Locate the cell with the specified text and output its (x, y) center coordinate. 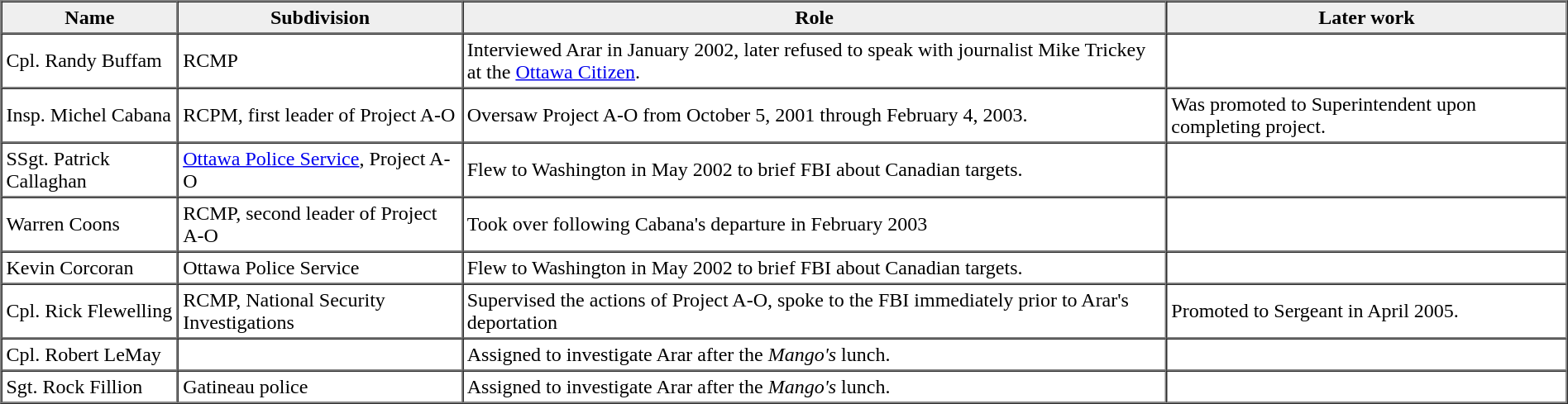
RCMP, National Security Investigations (320, 311)
Took over following Cabana's departure in February 2003 (815, 224)
Interviewed Arar in January 2002, later refused to speak with journalist Mike Trickey at the Ottawa Citizen. (815, 60)
Was promoted to Superintendent upon completing project. (1366, 115)
RCMP, second leader of Project A-O (320, 224)
Role (815, 18)
Ottawa Police Service, Project A-O (320, 169)
Cpl. Randy Buffam (90, 60)
Sgt. Rock Fillion (90, 387)
Gatineau police (320, 387)
Later work (1366, 18)
Promoted to Sergeant in April 2005. (1366, 311)
Subdivision (320, 18)
Oversaw Project A-O from October 5, 2001 through February 4, 2003. (815, 115)
Insp. Michel Cabana (90, 115)
Warren Coons (90, 224)
Kevin Corcoran (90, 268)
Supervised the actions of Project A-O, spoke to the FBI immediately prior to Arar's deportation (815, 311)
Cpl. Rick Flewelling (90, 311)
Name (90, 18)
SSgt. Patrick Callaghan (90, 169)
RCMP (320, 60)
Ottawa Police Service (320, 268)
Cpl. Robert LeMay (90, 355)
RCPM, first leader of Project A-O (320, 115)
